Pinpoint the cell where the given text exists, returning its [X, Y] midpoint coordinate. 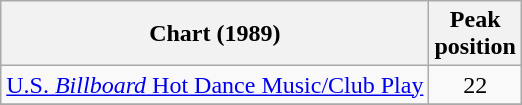
Peakposition [475, 34]
U.S. Billboard Hot Dance Music/Club Play [215, 85]
Chart (1989) [215, 34]
22 [475, 85]
